For the text-containing cell, return its midpoint in [x, y] coordinate format. 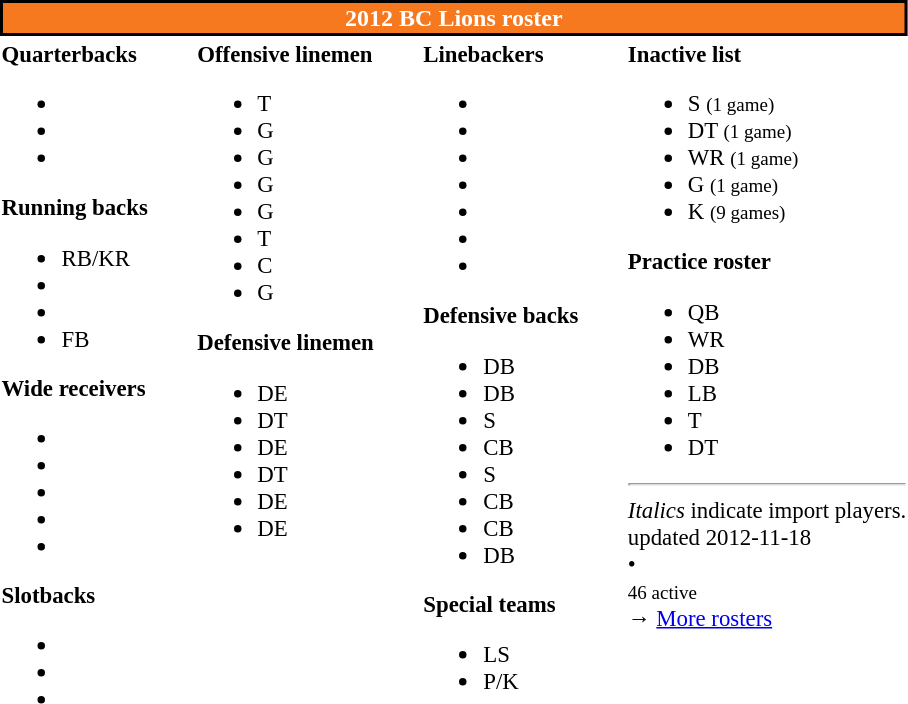
2012 BC Lions roster [454, 18]
